Return [X, Y] of the center of cell containing provided text 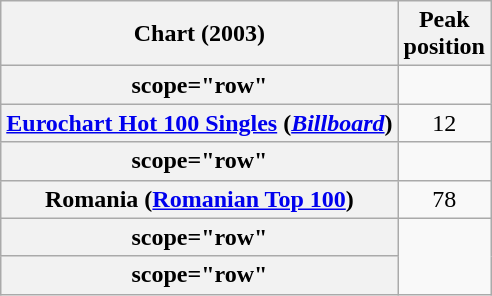
Romania (Romanian Top 100) [200, 199]
12 [444, 123]
Chart (2003) [200, 34]
78 [444, 199]
Peakposition [444, 34]
Eurochart Hot 100 Singles (Billboard) [200, 123]
